Pinpoint the cell where the given text exists, returning its [X, Y] midpoint coordinate. 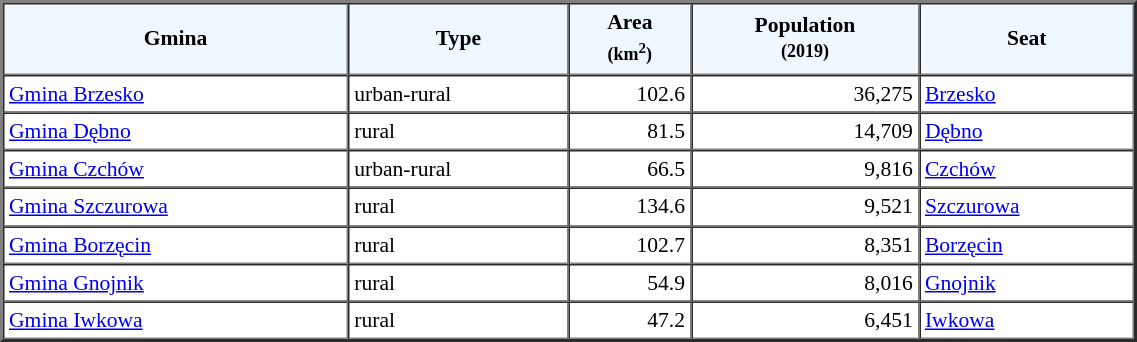
Population(2019) [805, 38]
102.6 [630, 93]
47.2 [630, 321]
Brzesko [1027, 93]
Gmina Czchów [176, 169]
66.5 [630, 169]
Gmina Borzęcin [176, 245]
Gnojnik [1027, 283]
36,275 [805, 93]
Area(km2) [630, 38]
Szczurowa [1027, 207]
Dębno [1027, 131]
8,351 [805, 245]
9,816 [805, 169]
Type [458, 38]
Seat [1027, 38]
Gmina Brzesko [176, 93]
Czchów [1027, 169]
Iwkowa [1027, 321]
134.6 [630, 207]
Gmina Iwkowa [176, 321]
81.5 [630, 131]
Borzęcin [1027, 245]
102.7 [630, 245]
54.9 [630, 283]
9,521 [805, 207]
Gmina Gnojnik [176, 283]
8,016 [805, 283]
6,451 [805, 321]
14,709 [805, 131]
Gmina Szczurowa [176, 207]
Gmina [176, 38]
Gmina Dębno [176, 131]
